Capture the cell that displays the provided text and extract its (X, Y) central coordinate. 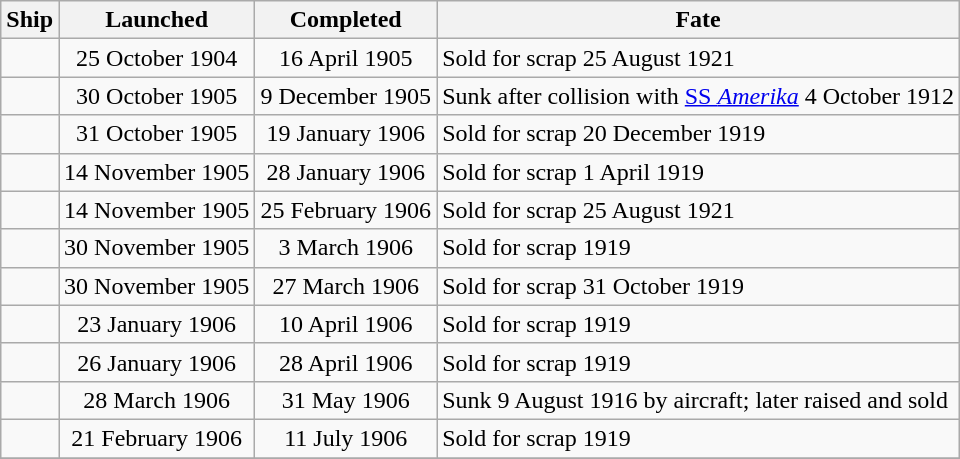
Launched (157, 20)
Sold for scrap 31 October 1919 (698, 286)
Sold for scrap 20 December 1919 (698, 134)
25 October 1904 (157, 58)
Sunk 9 August 1916 by aircraft; later raised and sold (698, 400)
21 February 1906 (157, 438)
Sunk after collision with SS Amerika 4 October 1912 (698, 96)
9 December 1905 (346, 96)
25 February 1906 (346, 210)
16 April 1905 (346, 58)
Completed (346, 20)
30 October 1905 (157, 96)
31 October 1905 (157, 134)
3 March 1906 (346, 248)
23 January 1906 (157, 324)
28 March 1906 (157, 400)
19 January 1906 (346, 134)
28 January 1906 (346, 172)
Sold for scrap 1 April 1919 (698, 172)
Ship (30, 20)
31 May 1906 (346, 400)
27 March 1906 (346, 286)
26 January 1906 (157, 362)
10 April 1906 (346, 324)
Fate (698, 20)
11 July 1906 (346, 438)
28 April 1906 (346, 362)
